Find where the given text appears and provide that cell's center as [x, y] coordinate. 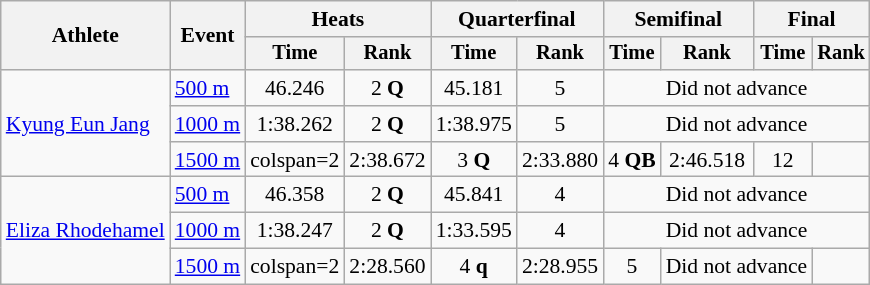
Heats [338, 19]
46.358 [294, 195]
Quarterfinal [518, 19]
1:38.975 [474, 124]
45.841 [474, 195]
3 Q [474, 160]
2:28.955 [560, 267]
46.246 [294, 88]
Semifinal [678, 19]
Kyung Eun Jang [86, 124]
4 QB [632, 160]
Event [208, 36]
2:28.560 [387, 267]
4 q [474, 267]
2:33.880 [560, 160]
1:38.262 [294, 124]
1:38.247 [294, 231]
2:46.518 [708, 160]
Final [812, 19]
2:38.672 [387, 160]
1:33.595 [474, 231]
45.181 [474, 88]
Athlete [86, 36]
12 [782, 160]
Eliza Rhodehamel [86, 230]
